Output the (X, Y) coordinate of the center of the cell containing the given text.  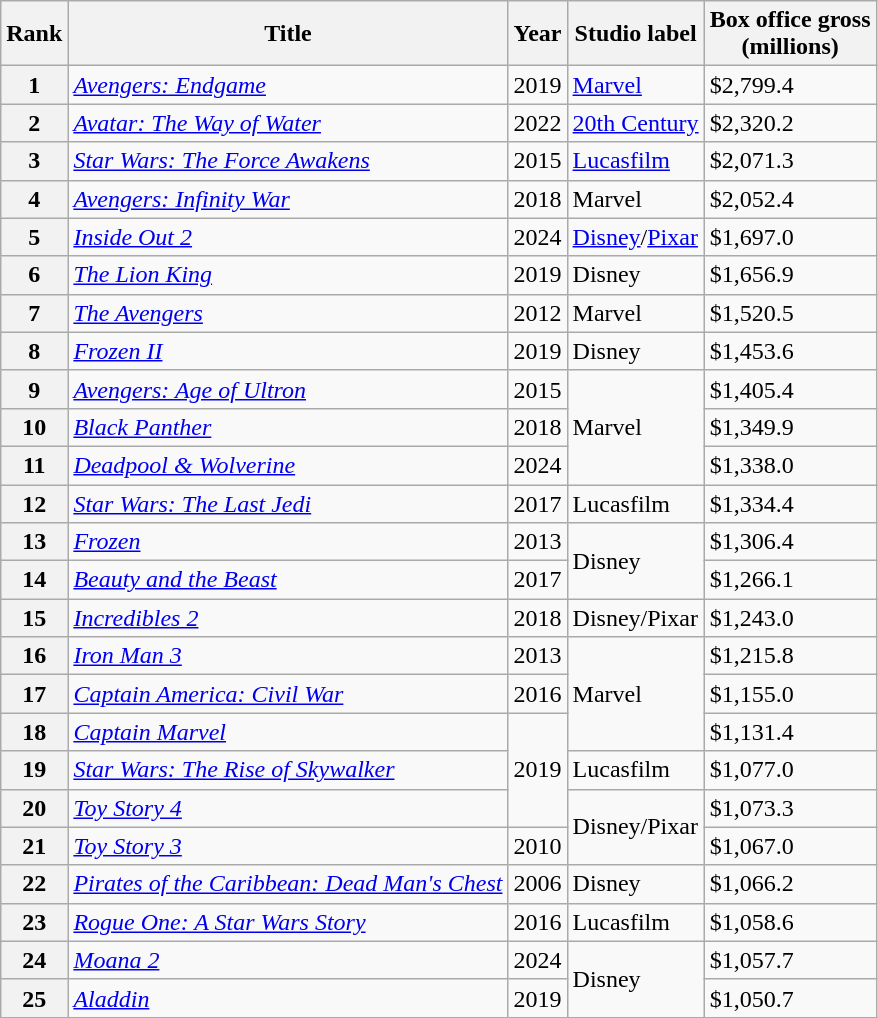
23 (34, 922)
11 (34, 465)
Toy Story 4 (288, 808)
$1,243.0 (790, 618)
Avengers: Endgame (288, 85)
20th Century (636, 123)
$1,058.6 (790, 922)
$1,155.0 (790, 694)
$1,338.0 (790, 465)
7 (34, 313)
Rogue One: A Star Wars Story (288, 922)
18 (34, 732)
6 (34, 275)
21 (34, 846)
Frozen (288, 542)
Avengers: Infinity War (288, 199)
2006 (538, 884)
Aladdin (288, 998)
$1,067.0 (790, 846)
$1,306.4 (790, 542)
Avengers: Age of Ultron (288, 389)
Captain Marvel (288, 732)
19 (34, 770)
Toy Story 3 (288, 846)
2022 (538, 123)
2 (34, 123)
$1,215.8 (790, 656)
$1,453.6 (790, 351)
$1,349.9 (790, 427)
$1,066.2 (790, 884)
20 (34, 808)
Deadpool & Wolverine (288, 465)
The Lion King (288, 275)
Studio label (636, 34)
$1,077.0 (790, 770)
$1,050.7 (790, 998)
14 (34, 580)
Box office gross(millions) (790, 34)
$2,320.2 (790, 123)
$2,052.4 (790, 199)
$1,073.3 (790, 808)
Pirates of the Caribbean: Dead Man's Chest (288, 884)
Beauty and the Beast (288, 580)
1 (34, 85)
Iron Man 3 (288, 656)
Star Wars: The Last Jedi (288, 503)
Moana 2 (288, 960)
16 (34, 656)
$1,405.4 (790, 389)
3 (34, 161)
Captain America: Civil War (288, 694)
Year (538, 34)
Inside Out 2 (288, 237)
5 (34, 237)
Avatar: The Way of Water (288, 123)
The Avengers (288, 313)
$2,799.4 (790, 85)
25 (34, 998)
22 (34, 884)
10 (34, 427)
$1,131.4 (790, 732)
$1,656.9 (790, 275)
8 (34, 351)
Title (288, 34)
$2,071.3 (790, 161)
Star Wars: The Rise of Skywalker (288, 770)
15 (34, 618)
24 (34, 960)
4 (34, 199)
$1,520.5 (790, 313)
$1,057.7 (790, 960)
17 (34, 694)
Rank (34, 34)
12 (34, 503)
13 (34, 542)
Frozen II (288, 351)
$1,266.1 (790, 580)
2010 (538, 846)
Star Wars: The Force Awakens (288, 161)
$1,697.0 (790, 237)
9 (34, 389)
$1,334.4 (790, 503)
2012 (538, 313)
Black Panther (288, 427)
Incredibles 2 (288, 618)
